Provide the (X, Y) coordinate of the cell's center where the given text is located.  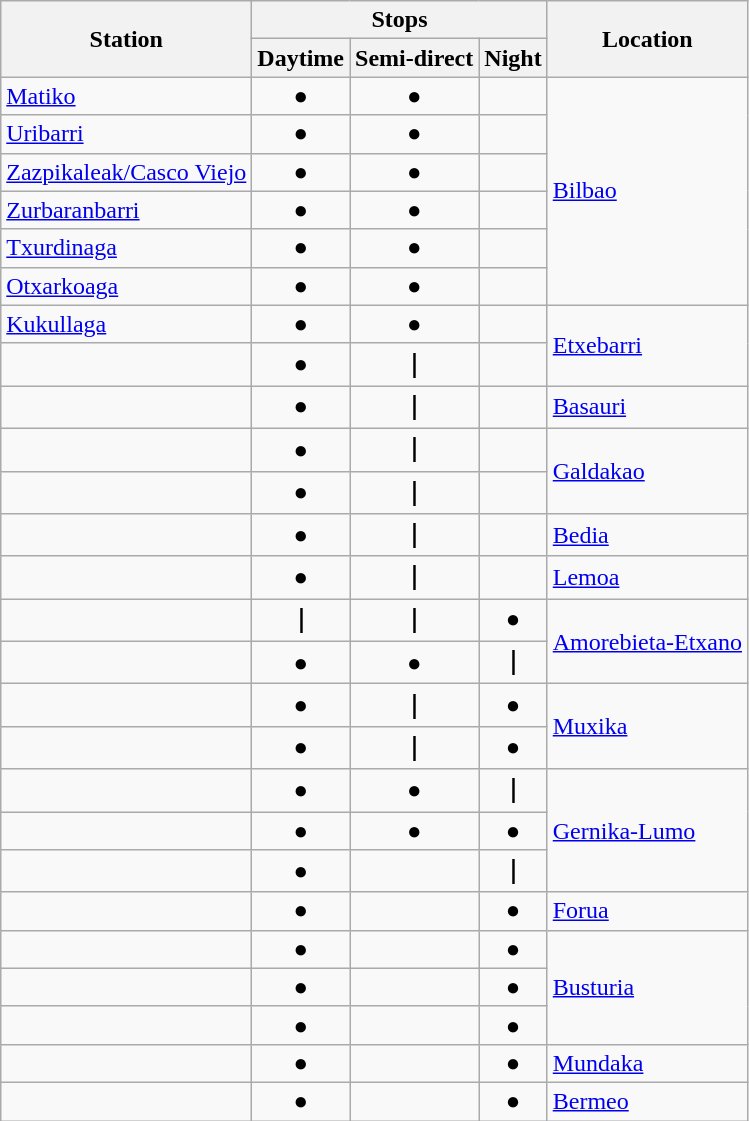
Busturia (647, 987)
Mundaka (647, 1063)
Matiko (126, 96)
Otxarkoaga (126, 286)
Zazpikaleak/Casco Viejo (126, 172)
Bedia (647, 536)
Zurbaranbarri (126, 210)
Station (126, 39)
Semi-direct (414, 58)
Gernika-Lumo (647, 830)
Location (647, 39)
Txurdinaga (126, 248)
Kukullaga (126, 324)
Night (513, 58)
Daytime (301, 58)
Lemoa (647, 578)
Amorebieta-Etxano (647, 642)
Uribarri (126, 134)
Bilbao (647, 191)
Stops (400, 20)
Forua (647, 911)
Basauri (647, 408)
Muxika (647, 726)
Bermeo (647, 1101)
Galdakao (647, 470)
Etxebarri (647, 346)
